Detect which cell encompasses the target text, then output its [X, Y] center coordinate. 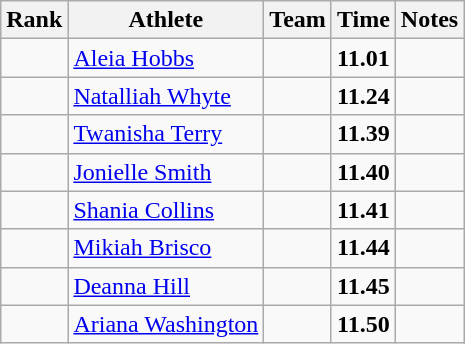
11.39 [363, 134]
Notes [429, 20]
11.50 [363, 324]
Mikiah Brisco [166, 248]
11.40 [363, 172]
Deanna Hill [166, 286]
11.41 [363, 210]
Rank [34, 20]
Athlete [166, 20]
Time [363, 20]
Twanisha Terry [166, 134]
Team [298, 20]
Shania Collins [166, 210]
Aleia Hobbs [166, 58]
Ariana Washington [166, 324]
11.24 [363, 96]
Natalliah Whyte [166, 96]
11.01 [363, 58]
Jonielle Smith [166, 172]
11.44 [363, 248]
11.45 [363, 286]
